Output the [x, y] coordinate of the center of the cell containing the given text.  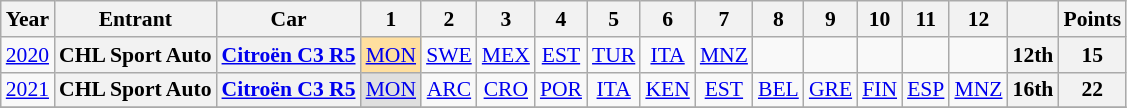
CRO [506, 90]
12th [1034, 55]
SWE [449, 55]
KEN [667, 90]
Year [28, 19]
4 [561, 19]
Entrant [135, 19]
2020 [28, 55]
9 [830, 19]
1 [392, 19]
ESP [926, 90]
2 [449, 19]
15 [1092, 55]
6 [667, 19]
7 [724, 19]
2021 [28, 90]
GRE [830, 90]
3 [506, 19]
TUR [614, 55]
FIN [880, 90]
Car [289, 19]
BEL [778, 90]
ARC [449, 90]
22 [1092, 90]
12 [978, 19]
POR [561, 90]
MEX [506, 55]
8 [778, 19]
Points [1092, 19]
16th [1034, 90]
11 [926, 19]
10 [880, 19]
5 [614, 19]
